Output the (X, Y) coordinate of the center of the cell containing the given text.  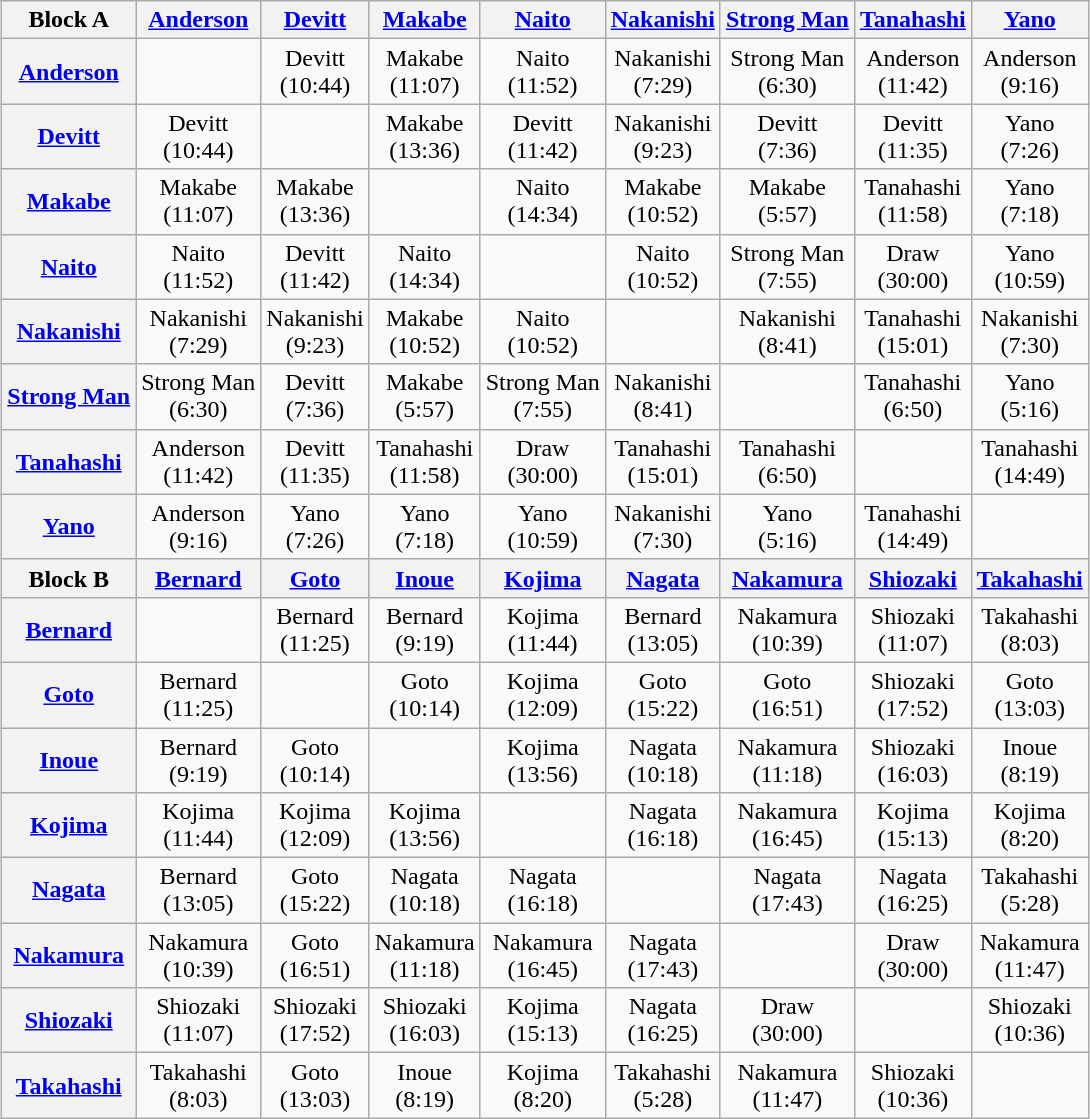
Block A (69, 20)
Block B (69, 578)
